Return the (X, Y) coordinate for the center point of the cell that contains the specified text.  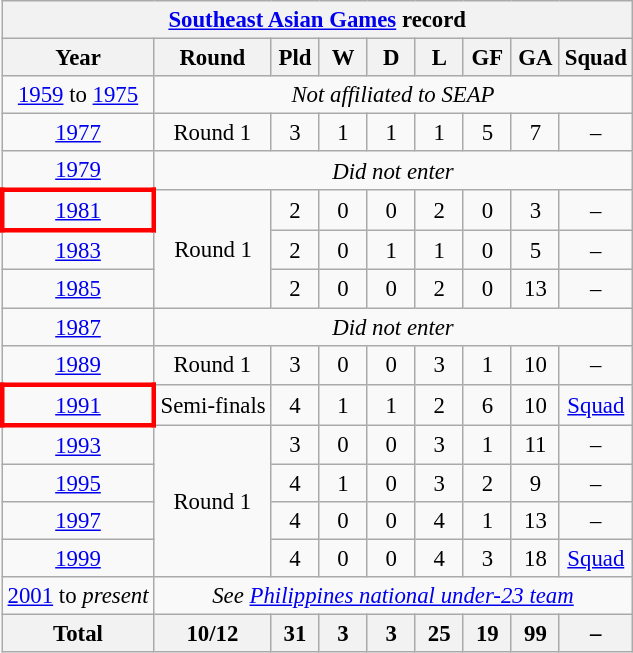
1993 (78, 444)
1999 (78, 558)
1977 (78, 133)
1983 (78, 250)
1985 (78, 289)
1987 (78, 327)
9 (535, 483)
1989 (78, 364)
Southeast Asian Games record (317, 20)
Total (78, 633)
99 (535, 633)
Pld (295, 58)
1995 (78, 483)
1979 (78, 170)
Semi-finals (212, 404)
See Philippines national under-23 team (393, 596)
L (439, 58)
10/12 (212, 633)
31 (295, 633)
1991 (78, 404)
18 (535, 558)
GA (535, 58)
11 (535, 444)
1997 (78, 521)
7 (535, 133)
Round (212, 58)
W (343, 58)
2001 to present (78, 596)
6 (487, 404)
25 (439, 633)
D (391, 58)
GF (487, 58)
1959 to 1975 (78, 95)
19 (487, 633)
Year (78, 58)
1981 (78, 210)
Not affiliated to SEAP (393, 95)
